Return [X, Y] of the center of cell containing provided text 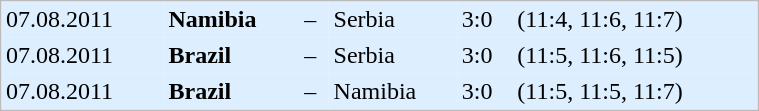
(11:5, 11:6, 11:5) [635, 56]
(11:4, 11:6, 11:7) [635, 20]
(11:5, 11:5, 11:7) [635, 92]
